Provide the [X, Y] coordinate of the cell's center where the given text is located.  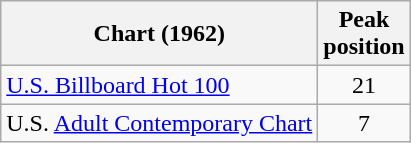
U.S. Adult Contemporary Chart [160, 123]
21 [364, 85]
7 [364, 123]
U.S. Billboard Hot 100 [160, 85]
Peakposition [364, 34]
Chart (1962) [160, 34]
